Pinpoint the cell where the given text exists, returning its (X, Y) midpoint coordinate. 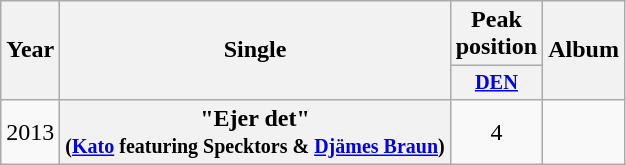
"Ejer det"(Kato featuring Specktors & Djämes Braun) (255, 132)
Peakposition (496, 34)
4 (496, 132)
Single (255, 50)
Album (584, 50)
DEN (496, 83)
2013 (30, 132)
Year (30, 50)
